Detect which cell encompasses the target text, then output its (X, Y) center coordinate. 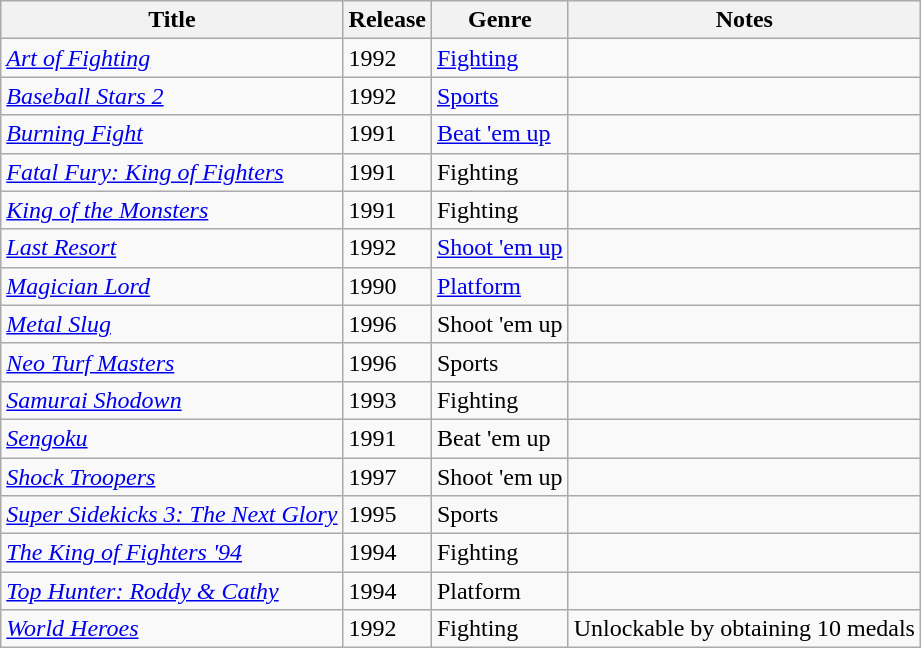
Fatal Fury: King of Fighters (172, 172)
Baseball Stars 2 (172, 96)
Notes (744, 20)
The King of Fighters '94 (172, 553)
Super Sidekicks 3: The Next Glory (172, 515)
Magician Lord (172, 286)
Metal Slug (172, 324)
Last Resort (172, 248)
1995 (387, 515)
Top Hunter: Roddy & Cathy (172, 591)
Genre (500, 20)
1990 (387, 286)
World Heroes (172, 629)
Title (172, 20)
King of the Monsters (172, 210)
1997 (387, 477)
Burning Fight (172, 134)
Sengoku (172, 438)
Unlockable by obtaining 10 medals (744, 629)
Art of Fighting (172, 58)
Release (387, 20)
Shock Troopers (172, 477)
Neo Turf Masters (172, 362)
Samurai Shodown (172, 400)
1993 (387, 400)
